From the cell containing the given text, extract its center point as [X, Y] coordinate. 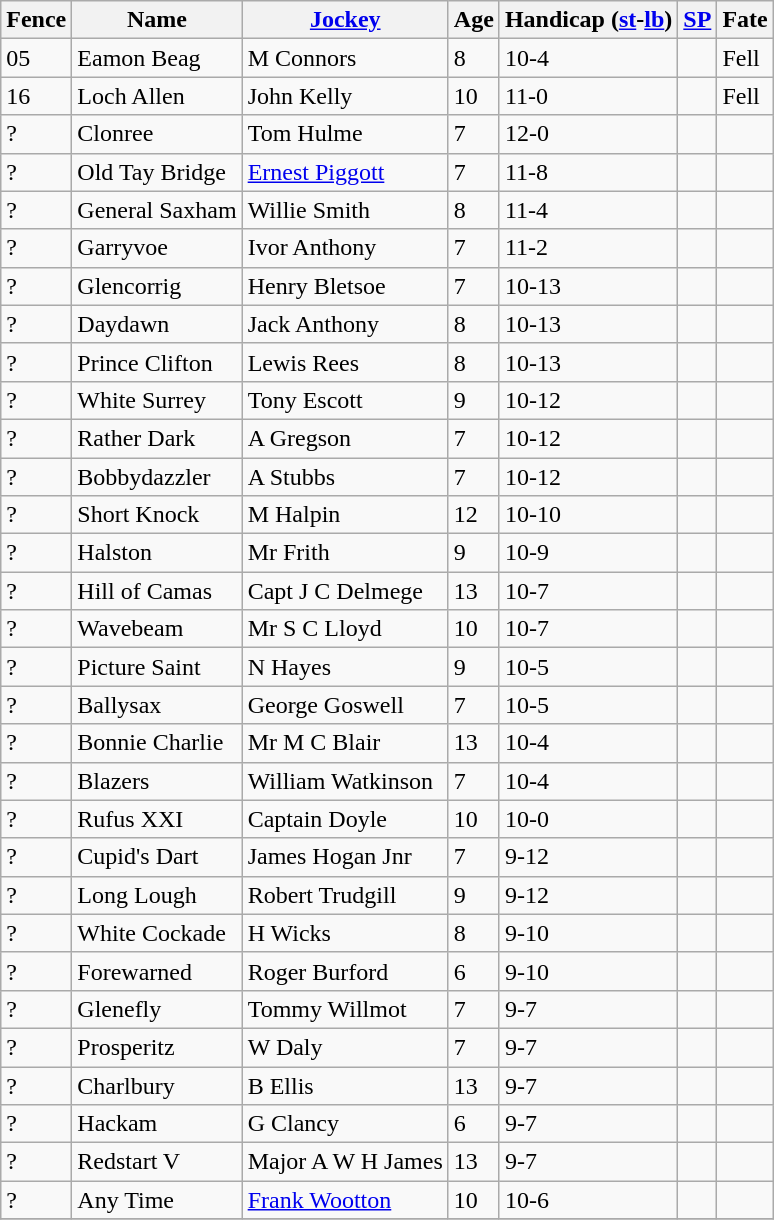
Redstart V [157, 1162]
B Ellis [345, 1085]
Daydawn [157, 324]
Hackam [157, 1124]
A Stubbs [345, 477]
Long Lough [157, 895]
James Hogan Jnr [345, 857]
Major A W H James [345, 1162]
Jack Anthony [345, 324]
Garryvoe [157, 248]
Forewarned [157, 971]
Glencorrig [157, 286]
M Halpin [345, 515]
Willie Smith [345, 210]
White Cockade [157, 933]
Lewis Rees [345, 362]
Tom Hulme [345, 134]
Halston [157, 553]
Bonnie Charlie [157, 743]
N Hayes [345, 667]
Wavebeam [157, 629]
10-0 [588, 819]
05 [36, 58]
Hill of Camas [157, 591]
11-0 [588, 96]
Prosperitz [157, 1047]
John Kelly [345, 96]
Mr M C Blair [345, 743]
Cupid's Dart [157, 857]
Fence [36, 20]
George Goswell [345, 705]
Tommy Willmot [345, 1009]
Tony Escott [345, 400]
W Daly [345, 1047]
Charlbury [157, 1085]
Captain Doyle [345, 819]
Frank Wootton [345, 1200]
Robert Trudgill [345, 895]
Rufus XXI [157, 819]
16 [36, 96]
White Surrey [157, 400]
Age [474, 20]
Mr Frith [345, 553]
Picture Saint [157, 667]
11-2 [588, 248]
Old Tay Bridge [157, 172]
12-0 [588, 134]
Henry Bletsoe [345, 286]
A Gregson [345, 438]
Mr S C Lloyd [345, 629]
Ernest Piggott [345, 172]
General Saxham [157, 210]
Ivor Anthony [345, 248]
Capt J C Delmege [345, 591]
SP [698, 20]
William Watkinson [345, 781]
10-10 [588, 515]
Any Time [157, 1200]
Fate [745, 20]
Roger Burford [345, 971]
Clonree [157, 134]
M Connors [345, 58]
Bobbydazzler [157, 477]
11-4 [588, 210]
Eamon Beag [157, 58]
Prince Clifton [157, 362]
H Wicks [345, 933]
Rather Dark [157, 438]
12 [474, 515]
Ballysax [157, 705]
Short Knock [157, 515]
Name [157, 20]
11-8 [588, 172]
10-9 [588, 553]
Blazers [157, 781]
Glenefly [157, 1009]
Loch Allen [157, 96]
Jockey [345, 20]
10-6 [588, 1200]
G Clancy [345, 1124]
Handicap (st-lb) [588, 20]
